For the text-containing cell, return its midpoint in (x, y) coordinate format. 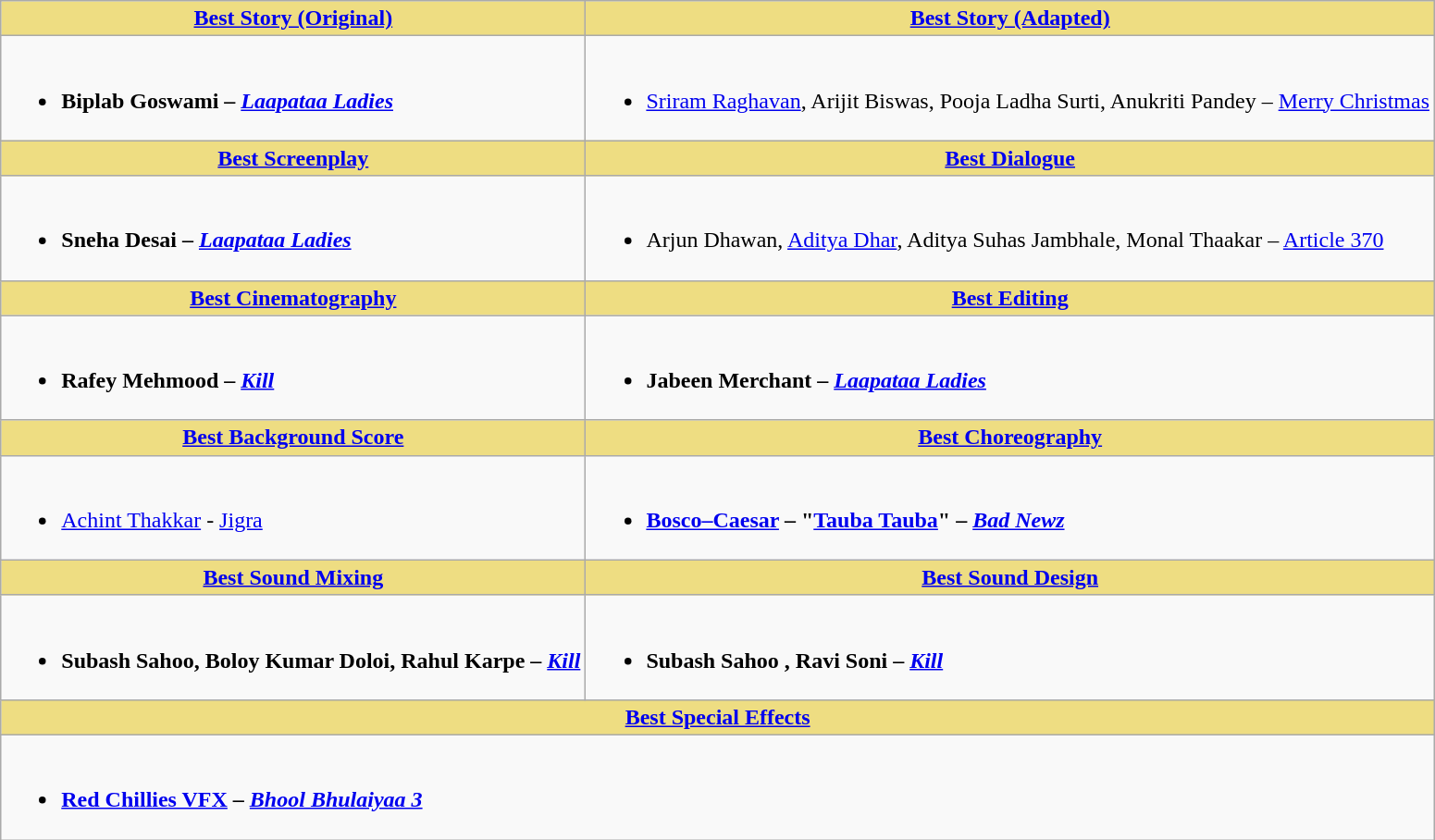
Best Editing (1010, 298)
Best Story (Original) (293, 19)
Best Special Effects (718, 717)
Arjun Dhawan, Aditya Dhar, Aditya Suhas Jambhale, Monal Thaakar – Article 370 (1010, 228)
Best Background Score (293, 438)
Best Dialogue (1010, 158)
Achint Thakkar - Jigra (293, 507)
Red Chillies VFX – Bhool Bhulaiyaa 3 (718, 786)
Best Story (Adapted) (1010, 19)
Best Sound Mixing (293, 577)
Jabeen Merchant – Laapataa Ladies (1010, 368)
Best Screenplay (293, 158)
Best Cinematography (293, 298)
Subash Sahoo , Ravi Soni – Kill (1010, 648)
Subash Sahoo, Boloy Kumar Doloi, Rahul Karpe – Kill (293, 648)
Best Sound Design (1010, 577)
Biplab Goswami – Laapataa Ladies (293, 89)
Sneha Desai – Laapataa Ladies (293, 228)
Best Choreography (1010, 438)
Bosco–Caesar – "Tauba Tauba" – Bad Newz (1010, 507)
Sriram Raghavan, Arijit Biswas, Pooja Ladha Surti, Anukriti Pandey – Merry Christmas (1010, 89)
Rafey Mehmood – Kill (293, 368)
